Output the [X, Y] coordinate of the center of the cell containing the given text.  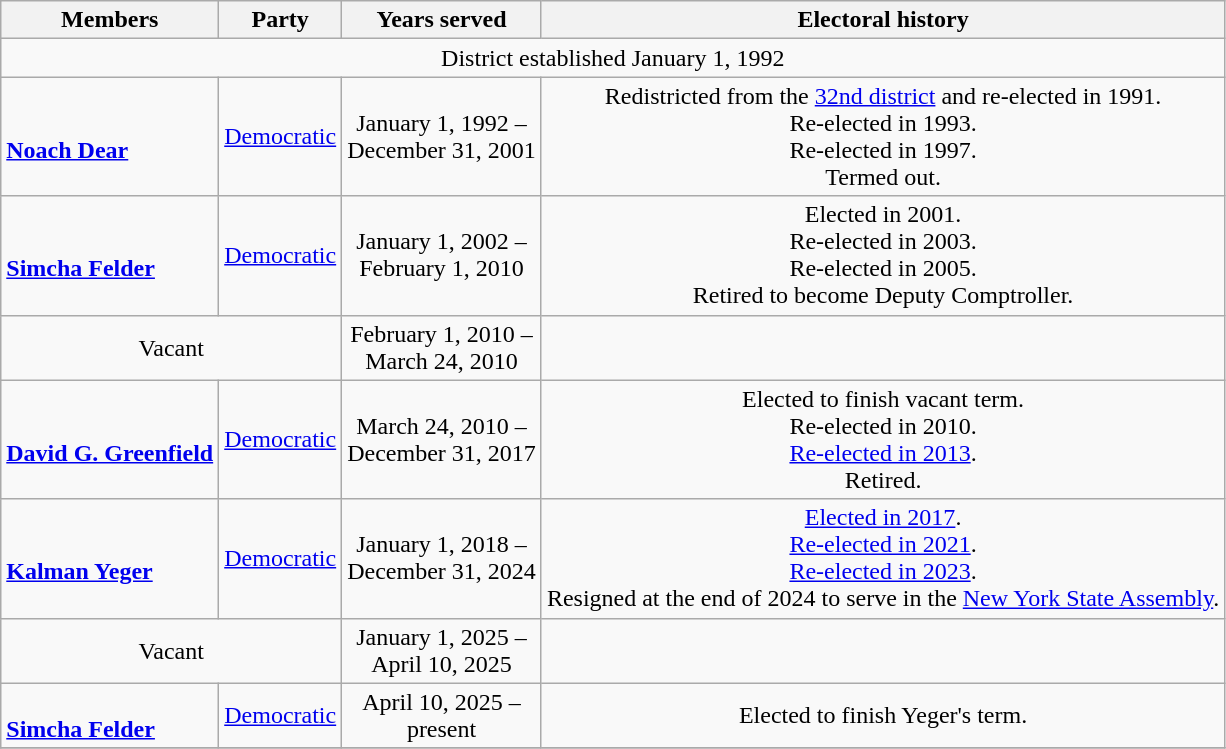
February 1, 2010 – March 24, 2010 [442, 348]
Elected to finish Yeger's term. [882, 716]
Members [110, 20]
Party [280, 20]
January 1, 2018 – December 31, 2024 [442, 558]
January 1, 2002 – February 1, 2010 [442, 256]
March 24, 2010 – December 31, 2017 [442, 440]
David G. Greenfield [110, 440]
District established January 1, 1992 [613, 58]
January 1, 2025 – April 10, 2025 [442, 650]
Noach Dear [110, 136]
Elected to finish vacant term. Re-elected in 2010. Re-elected in 2013. Retired. [882, 440]
Years served [442, 20]
April 10, 2025 – present [442, 716]
Elected in 2001. Re-elected in 2003. Re-elected in 2005. Retired to become Deputy Comptroller. [882, 256]
January 1, 1992 – December 31, 2001 [442, 136]
Elected in 2017. Re-elected in 2021. Re-elected in 2023. Resigned at the end of 2024 to serve in the New York State Assembly. [882, 558]
Redistricted from the 32nd district and re-elected in 1991. Re-elected in 1993. Re-elected in 1997. Termed out. [882, 136]
Electoral history [882, 20]
Kalman Yeger [110, 558]
